Find where the given text appears and provide that cell's center as (x, y) coordinate. 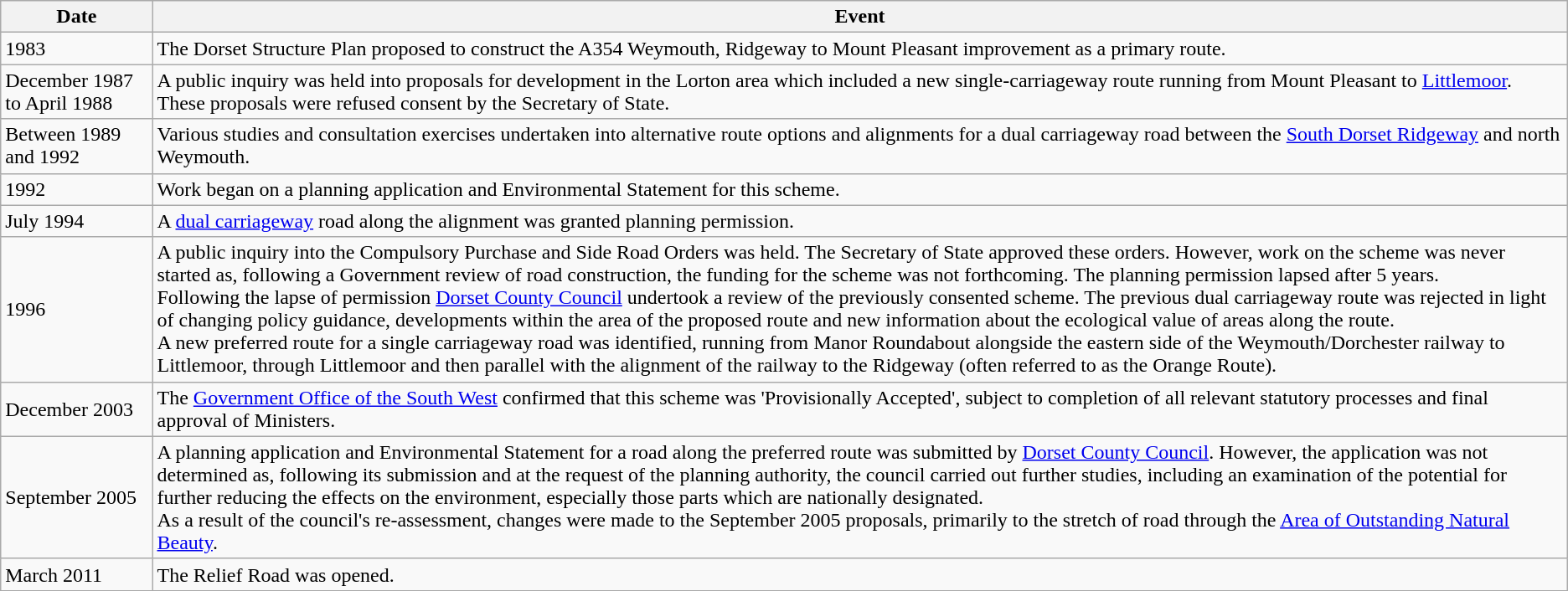
1996 (77, 310)
A dual carriageway road along the alignment was granted planning permission. (859, 221)
Event (859, 17)
Work began on a planning application and Environmental Statement for this scheme. (859, 189)
Between 1989 and 1992 (77, 146)
July 1994 (77, 221)
The Relief Road was opened. (859, 574)
September 2005 (77, 497)
1992 (77, 189)
Date (77, 17)
December 1987 to April 1988 (77, 92)
The Dorset Structure Plan proposed to construct the A354 Weymouth, Ridgeway to Mount Pleasant improvement as a primary route. (859, 49)
December 2003 (77, 409)
1983 (77, 49)
March 2011 (77, 574)
